Scan for the cell matching the given text and deliver its (x, y) coordinate at center. 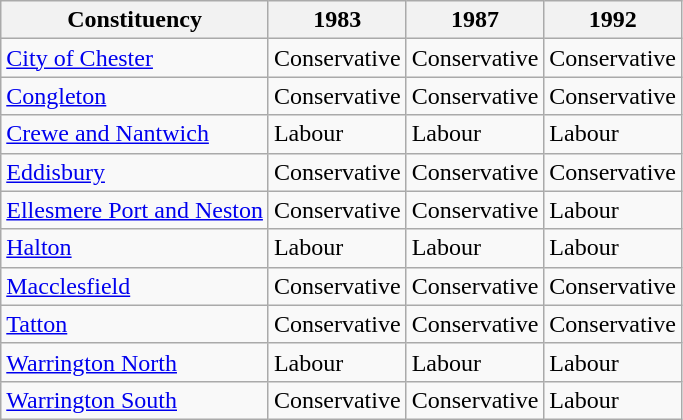
Ellesmere Port and Neston (135, 210)
1983 (337, 20)
City of Chester (135, 58)
Warrington North (135, 362)
Tatton (135, 324)
Crewe and Nantwich (135, 134)
Constituency (135, 20)
Warrington South (135, 400)
1987 (475, 20)
Eddisbury (135, 172)
Congleton (135, 96)
1992 (613, 20)
Halton (135, 248)
Macclesfield (135, 286)
